Return the (x, y) coordinate for the center point of the cell that contains the specified text.  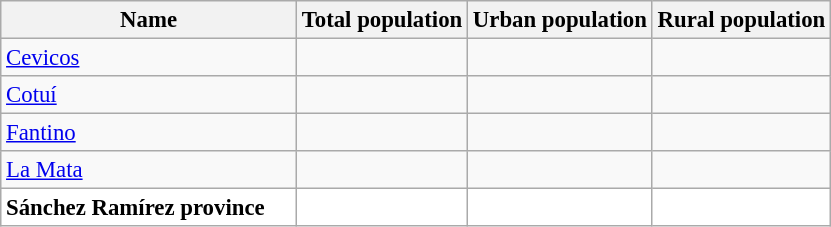
Cotuí (149, 95)
Total population (382, 20)
Rural population (741, 20)
Cevicos (149, 58)
Sánchez Ramírez province (149, 208)
La Mata (149, 170)
Name (149, 20)
Fantino (149, 133)
Urban population (560, 20)
